Determine the (x, y) coordinate at the center of the cell enclosing the given text.  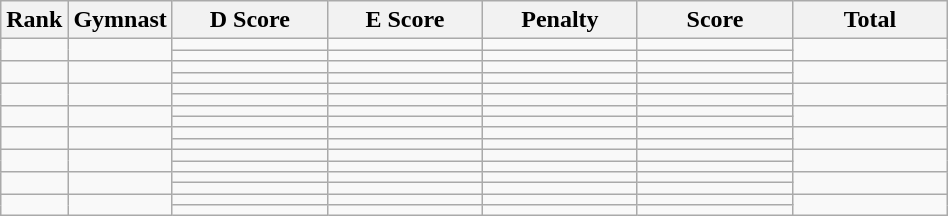
Gymnast (120, 20)
E Score (404, 20)
Rank (34, 20)
Score (714, 20)
Penalty (560, 20)
Total (870, 20)
D Score (250, 20)
